Provide the [x, y] coordinate of the cell's center where the given text is located.  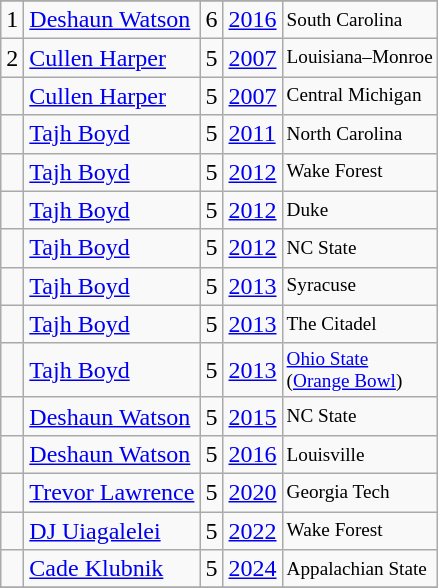
2 [12, 58]
Appalachian State [360, 569]
2024 [252, 569]
Louisiana–Monroe [360, 58]
The Citadel [360, 324]
1 [12, 20]
Louisville [360, 455]
6 [212, 20]
Georgia Tech [360, 493]
South Carolina [360, 20]
Trevor Lawrence [112, 493]
Cade Klubnik [112, 569]
Duke [360, 210]
2022 [252, 531]
Central Michigan [360, 96]
2015 [252, 416]
2011 [252, 134]
Ohio State(Orange Bowl) [360, 370]
Syracuse [360, 286]
2020 [252, 493]
North Carolina [360, 134]
DJ Uiagalelei [112, 531]
